Search for the cell housing the specified text and yield its (x, y) center coordinate. 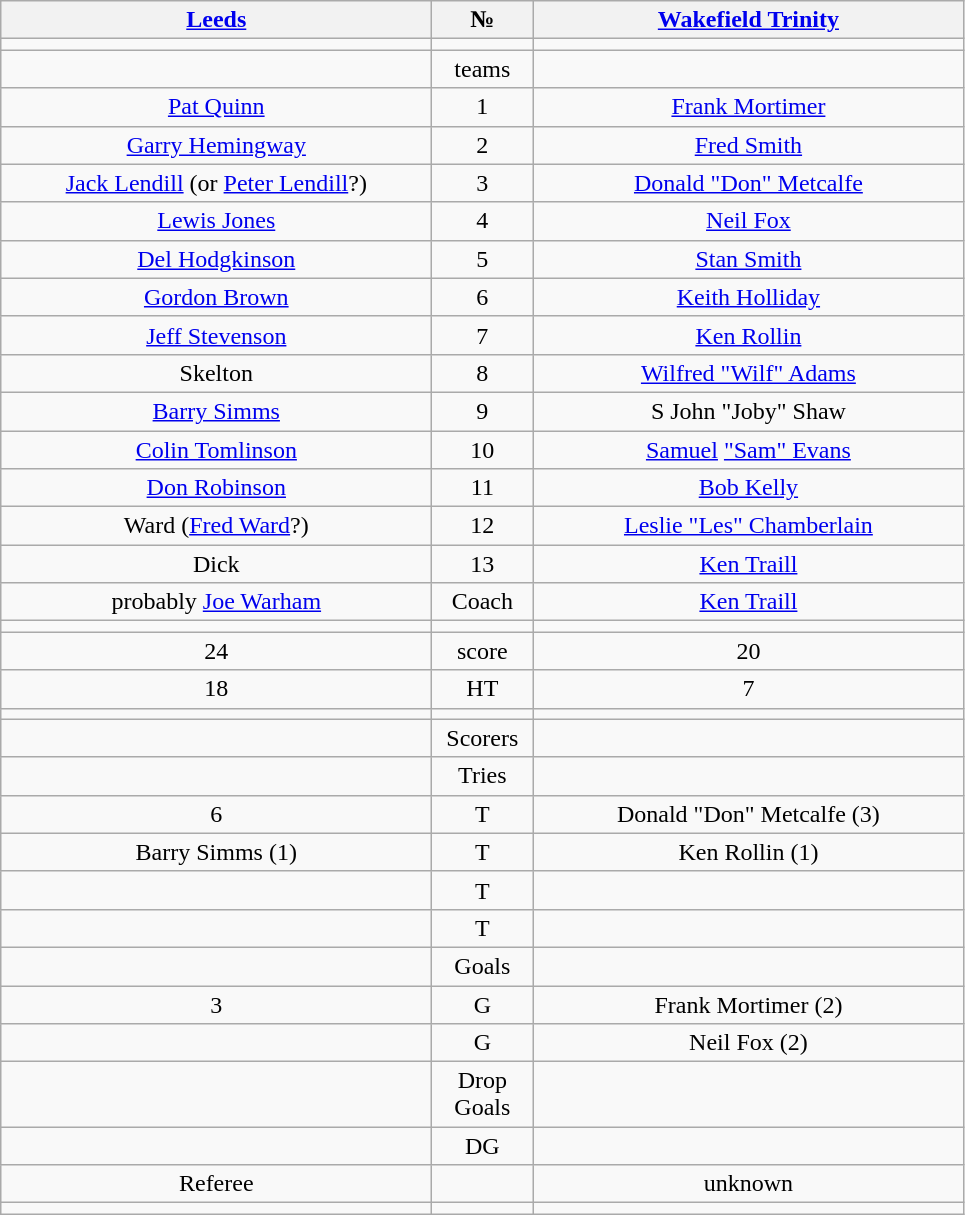
№ (482, 20)
Tries (482, 776)
20 (748, 651)
Drop Goals (482, 1094)
Ward (Fred Ward?) (216, 526)
probably Joe Warham (216, 602)
Fred Smith (748, 145)
Barry Simms (1) (216, 852)
Scorers (482, 738)
4 (482, 221)
unknown (748, 1184)
Gordon Brown (216, 297)
Skelton (216, 373)
Samuel "Sam" Evans (748, 449)
12 (482, 526)
Colin Tomlinson (216, 449)
Donald "Don" Metcalfe (3) (748, 814)
8 (482, 373)
HT (482, 689)
Leeds (216, 20)
18 (216, 689)
Coach (482, 602)
Garry Hemingway (216, 145)
DG (482, 1146)
Don Robinson (216, 488)
Keith Holliday (748, 297)
Pat Quinn (216, 107)
Frank Mortimer (748, 107)
5 (482, 259)
S John "Joby" Shaw (748, 411)
Goals (482, 966)
24 (216, 651)
1 (482, 107)
Del Hodgkinson (216, 259)
11 (482, 488)
Wilfred "Wilf" Adams (748, 373)
Leslie "Les" Chamberlain (748, 526)
Ken Rollin (1) (748, 852)
Jeff Stevenson (216, 335)
Dick (216, 564)
Wakefield Trinity (748, 20)
Neil Fox (748, 221)
Frank Mortimer (2) (748, 1005)
9 (482, 411)
Bob Kelly (748, 488)
Donald "Don" Metcalfe (748, 183)
Stan Smith (748, 259)
Ken Rollin (748, 335)
teams (482, 69)
Referee (216, 1184)
10 (482, 449)
2 (482, 145)
Lewis Jones (216, 221)
Barry Simms (216, 411)
Neil Fox (2) (748, 1043)
13 (482, 564)
Jack Lendill (or Peter Lendill?) (216, 183)
score (482, 651)
